Return the (X, Y) coordinate for the center point of the cell that contains the specified text.  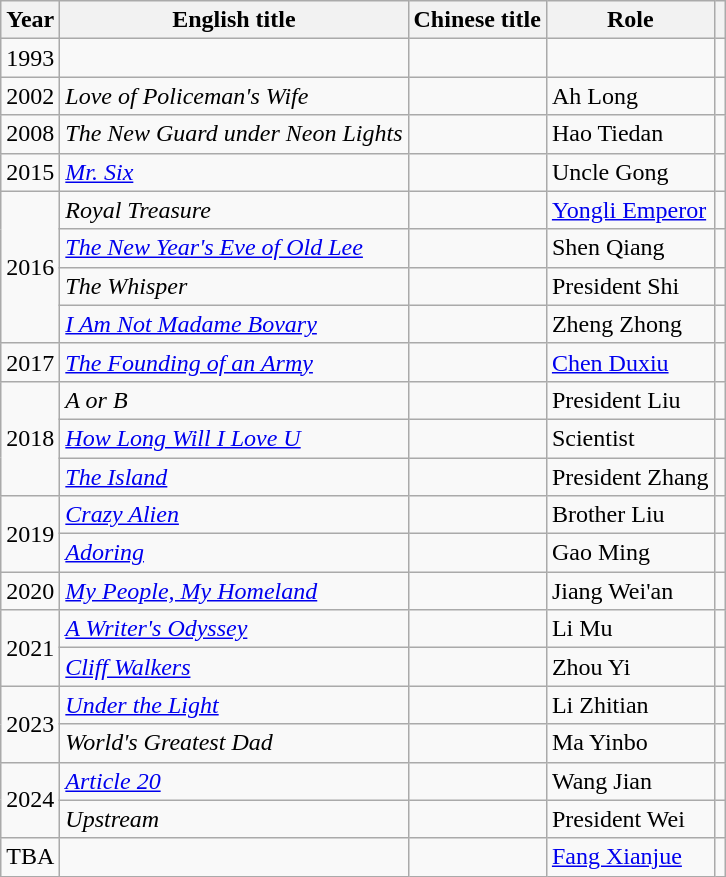
2008 (30, 134)
TBA (30, 857)
Under the Light (234, 705)
English title (234, 20)
Uncle Gong (630, 172)
Gao Ming (630, 553)
Zhou Yi (630, 667)
Scientist (630, 438)
2018 (30, 438)
Chinese title (477, 20)
2002 (30, 96)
President Liu (630, 400)
How Long Will I Love U (234, 438)
2015 (30, 172)
2019 (30, 534)
World's Greatest Dad (234, 743)
A Writer's Odyssey (234, 629)
Mr. Six (234, 172)
Ah Long (630, 96)
I Am Not Madame Bovary (234, 324)
Adoring (234, 553)
Upstream (234, 819)
Ma Yinbo (630, 743)
Chen Duxiu (630, 362)
Li Zhitian (630, 705)
The Island (234, 477)
A or B (234, 400)
2021 (30, 648)
Royal Treasure (234, 210)
Hao Tiedan (630, 134)
Jiang Wei'an (630, 591)
Wang Jian (630, 781)
President Zhang (630, 477)
Fang Xianjue (630, 857)
Year (30, 20)
The Whisper (234, 286)
The New Guard under Neon Lights (234, 134)
2016 (30, 267)
My People, My Homeland (234, 591)
President Wei (630, 819)
Yongli Emperor (630, 210)
Love of Policeman's Wife (234, 96)
Cliff Walkers (234, 667)
The Founding of an Army (234, 362)
Li Mu (630, 629)
The New Year's Eve of Old Lee (234, 248)
2023 (30, 724)
Article 20 (234, 781)
President Shi (630, 286)
Crazy Alien (234, 515)
2020 (30, 591)
Role (630, 20)
2017 (30, 362)
Brother Liu (630, 515)
Zheng Zhong (630, 324)
1993 (30, 58)
Shen Qiang (630, 248)
2024 (30, 800)
